For the text-containing cell, return its midpoint in (x, y) coordinate format. 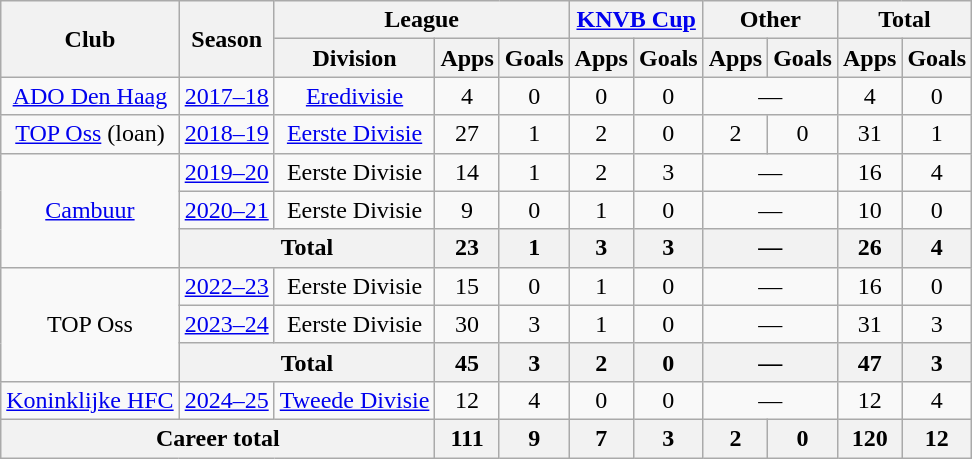
7 (601, 438)
KNVB Cup (636, 20)
League (422, 20)
2018–19 (226, 134)
Tweede Divisie (354, 400)
27 (467, 134)
Division (354, 58)
Koninklijke HFC (90, 400)
2022–23 (226, 286)
2019–20 (226, 172)
Cambuur (90, 210)
2023–24 (226, 324)
TOP Oss (loan) (90, 134)
Eredivisie (354, 96)
2024–25 (226, 400)
TOP Oss (90, 324)
Season (226, 39)
2020–21 (226, 210)
2017–18 (226, 96)
30 (467, 324)
10 (869, 210)
23 (467, 248)
111 (467, 438)
Club (90, 39)
15 (467, 286)
Career total (218, 438)
45 (467, 362)
120 (869, 438)
47 (869, 362)
ADO Den Haag (90, 96)
14 (467, 172)
Other (770, 20)
26 (869, 248)
